Return the [x, y] coordinate for the center point of the cell that contains the specified text.  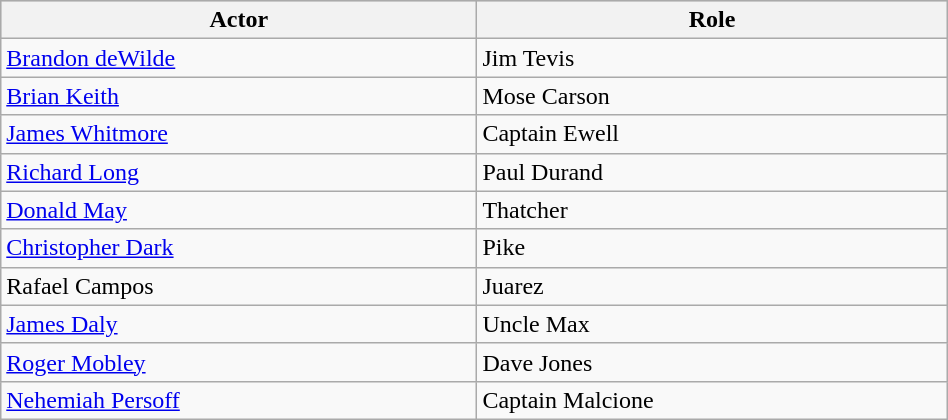
Mose Carson [712, 96]
Donald May [239, 210]
Actor [239, 20]
James Whitmore [239, 134]
Jim Tevis [712, 58]
Richard Long [239, 172]
James Daly [239, 324]
Uncle Max [712, 324]
Rafael Campos [239, 286]
Role [712, 20]
Paul Durand [712, 172]
Thatcher [712, 210]
Brandon deWilde [239, 58]
Nehemiah Persoff [239, 400]
Christopher Dark [239, 248]
Juarez [712, 286]
Roger Mobley [239, 362]
Captain Malcione [712, 400]
Brian Keith [239, 96]
Dave Jones [712, 362]
Captain Ewell [712, 134]
Pike [712, 248]
